Determine the [x, y] coordinate at the center of the cell enclosing the given text.  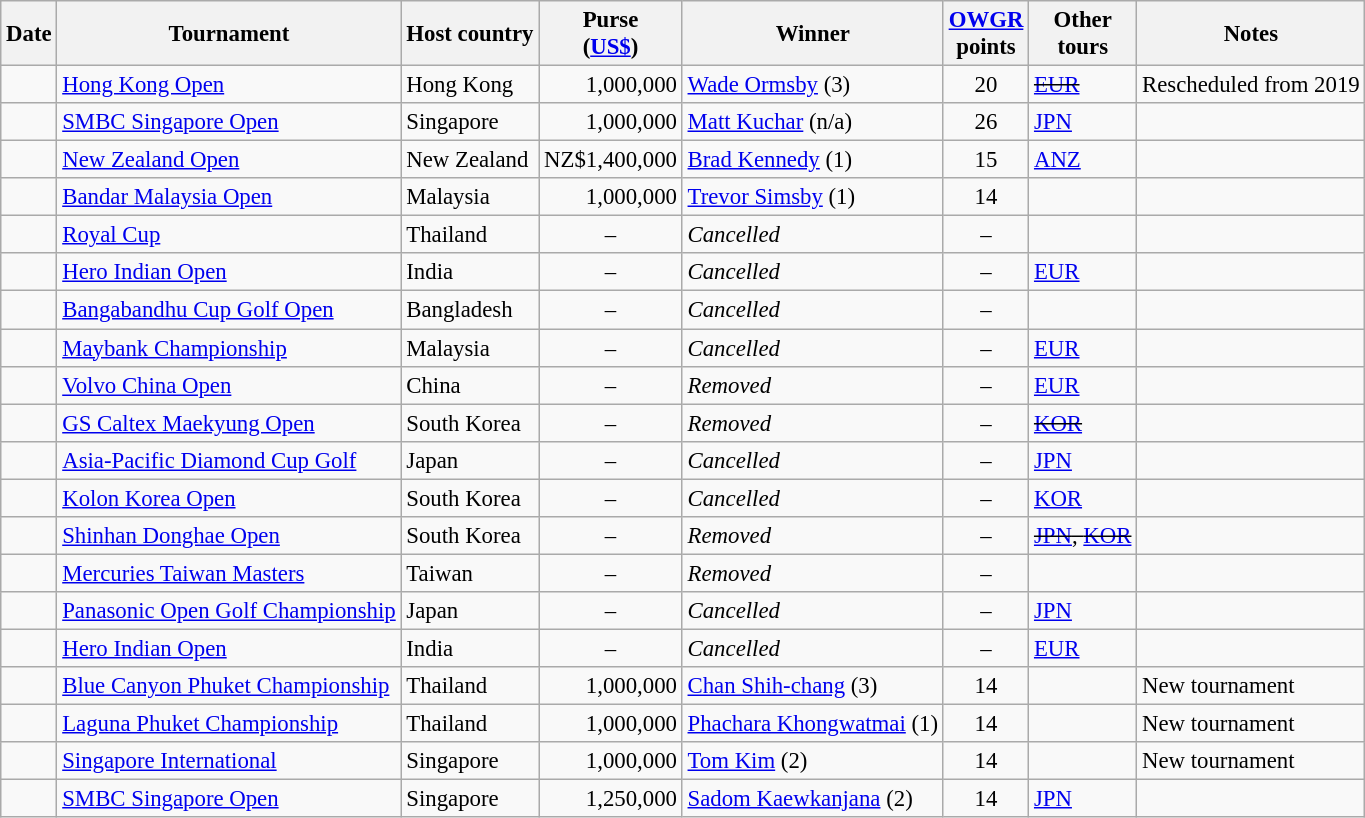
Tom Kim (2) [812, 761]
China [470, 385]
Winner [812, 34]
20 [986, 85]
GS Caltex Maekyung Open [229, 423]
Notes [1251, 34]
Sadom Kaewkanjana (2) [812, 799]
Asia-Pacific Diamond Cup Golf [229, 460]
Maybank Championship [229, 348]
ANZ [1083, 160]
Date [29, 34]
1,250,000 [610, 799]
Kolon Korea Open [229, 498]
Hong Kong Open [229, 85]
Bangabandhu Cup Golf Open [229, 310]
Othertours [1083, 34]
Bandar Malaysia Open [229, 197]
OWGRpoints [986, 34]
New Zealand [470, 160]
Phachara Khongwatmai (1) [812, 724]
Taiwan [470, 573]
Hong Kong [470, 85]
Tournament [229, 34]
Volvo China Open [229, 385]
NZ$1,400,000 [610, 160]
Bangladesh [470, 310]
Panasonic Open Golf Championship [229, 611]
New Zealand Open [229, 160]
Shinhan Donghae Open [229, 536]
Royal Cup [229, 235]
Laguna Phuket Championship [229, 724]
Singapore International [229, 761]
15 [986, 160]
Trevor Simsby (1) [812, 197]
Rescheduled from 2019 [1251, 85]
JPN, KOR [1083, 536]
Host country [470, 34]
Mercuries Taiwan Masters [229, 573]
Brad Kennedy (1) [812, 160]
Wade Ormsby (3) [812, 85]
26 [986, 122]
Purse(US$) [610, 34]
Matt Kuchar (n/a) [812, 122]
Chan Shih-chang (3) [812, 686]
Blue Canyon Phuket Championship [229, 686]
